Provide the [x, y] coordinate of the cell's center where the given text is located.  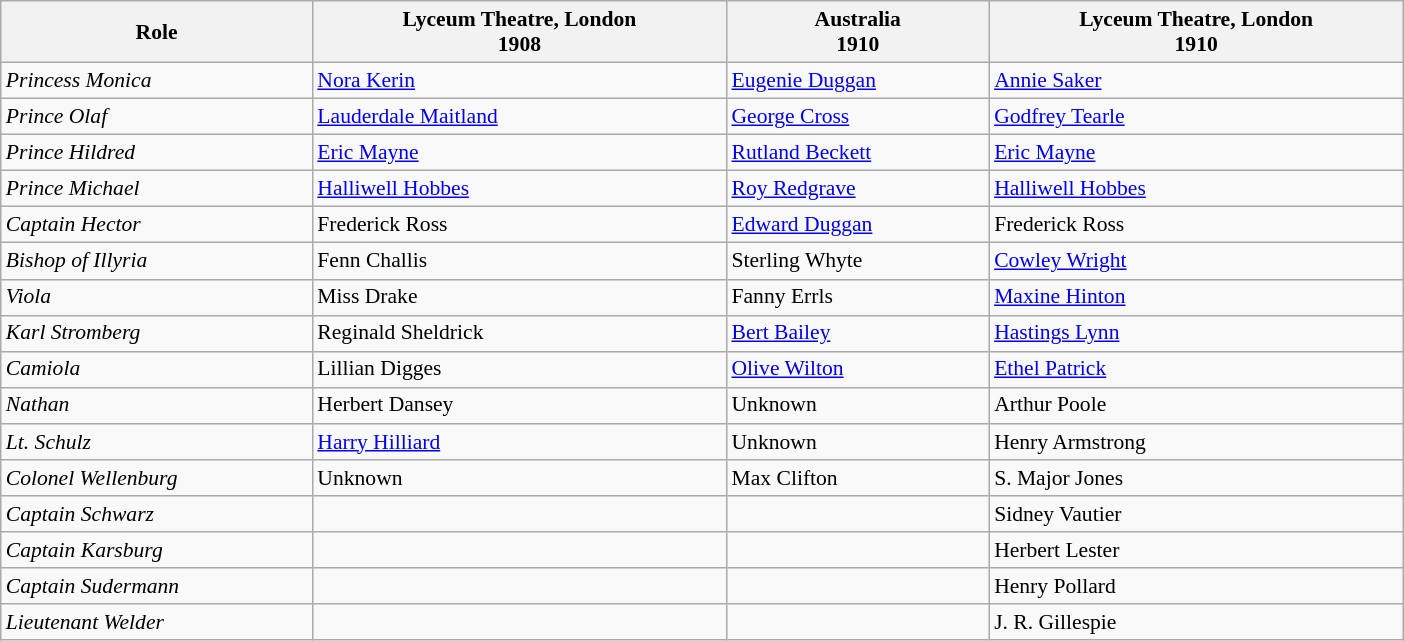
Nora Kerin [519, 81]
Eugenie Duggan [858, 81]
Lyceum Theatre, London1910 [1196, 32]
Fanny Errls [858, 297]
J. R. Gillespie [1196, 622]
Annie Saker [1196, 81]
Princess Monica [157, 81]
Nathan [157, 406]
Camiola [157, 369]
Ethel Patrick [1196, 369]
Captain Schwarz [157, 514]
Maxine Hinton [1196, 297]
Prince Michael [157, 189]
Prince Olaf [157, 117]
Sterling Whyte [858, 261]
Role [157, 32]
Godfrey Tearle [1196, 117]
Lillian Digges [519, 369]
Fenn Challis [519, 261]
Roy Redgrave [858, 189]
Karl Stromberg [157, 333]
Viola [157, 297]
Arthur Poole [1196, 406]
Max Clifton [858, 478]
Olive Wilton [858, 369]
Prince Hildred [157, 153]
George Cross [858, 117]
Captain Hector [157, 225]
Cowley Wright [1196, 261]
Edward Duggan [858, 225]
Lauderdale Maitland [519, 117]
Herbert Lester [1196, 550]
Henry Armstrong [1196, 442]
Captain Karsburg [157, 550]
Sidney Vautier [1196, 514]
Colonel Wellenburg [157, 478]
Henry Pollard [1196, 586]
Reginald Sheldrick [519, 333]
Lt. Schulz [157, 442]
Harry Hilliard [519, 442]
Captain Sudermann [157, 586]
Rutland Beckett [858, 153]
S. Major Jones [1196, 478]
Hastings Lynn [1196, 333]
Bishop of Illyria [157, 261]
Lyceum Theatre, London1908 [519, 32]
Bert Bailey [858, 333]
Miss Drake [519, 297]
Lieutenant Welder [157, 622]
Herbert Dansey [519, 406]
Australia1910 [858, 32]
